Scan for the cell matching the given text and deliver its [X, Y] coordinate at center. 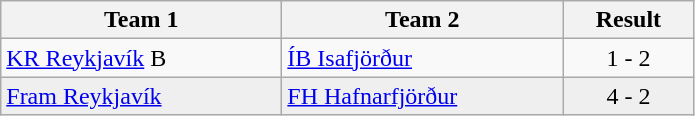
Team 2 [422, 20]
FH Hafnarfjörður [422, 96]
1 - 2 [628, 58]
Result [628, 20]
KR Reykjavík B [142, 58]
Fram Reykjavík [142, 96]
4 - 2 [628, 96]
ÍB Isafjörður [422, 58]
Team 1 [142, 20]
